Scan for the cell matching the given text and deliver its [X, Y] coordinate at center. 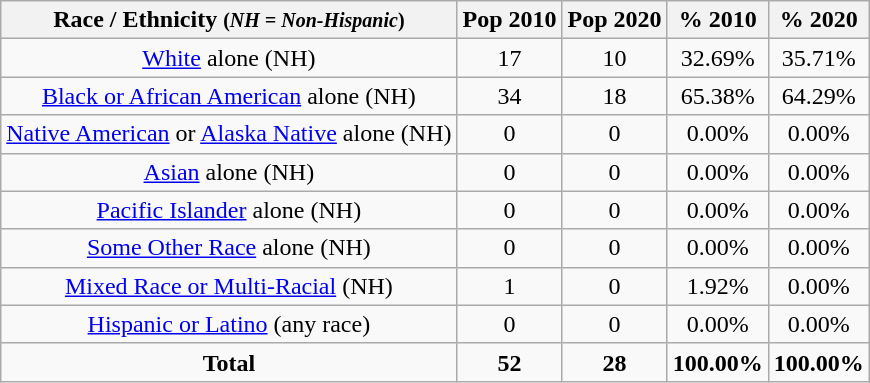
Mixed Race or Multi-Racial (NH) [229, 286]
10 [614, 58]
% 2020 [818, 20]
Native American or Alaska Native alone (NH) [229, 134]
28 [614, 362]
32.69% [718, 58]
18 [614, 96]
Total [229, 362]
34 [510, 96]
Pop 2010 [510, 20]
Hispanic or Latino (any race) [229, 324]
35.71% [818, 58]
Black or African American alone (NH) [229, 96]
17 [510, 58]
% 2010 [718, 20]
Asian alone (NH) [229, 172]
White alone (NH) [229, 58]
52 [510, 362]
Pacific Islander alone (NH) [229, 210]
1.92% [718, 286]
Race / Ethnicity (NH = Non-Hispanic) [229, 20]
65.38% [718, 96]
Some Other Race alone (NH) [229, 248]
1 [510, 286]
Pop 2020 [614, 20]
64.29% [818, 96]
